Extract the (x, y) coordinate from the center of the cell holding the provided text.  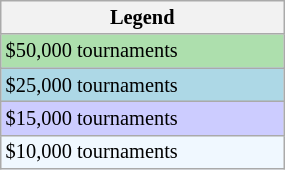
$10,000 tournaments (142, 152)
$50,000 tournaments (142, 51)
Legend (142, 17)
$15,000 tournaments (142, 118)
$25,000 tournaments (142, 85)
